From the cell containing the given text, extract its center point as (X, Y) coordinate. 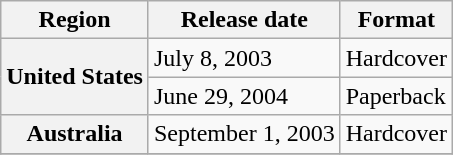
Paperback (396, 96)
September 1, 2003 (244, 134)
Region (75, 20)
Australia (75, 134)
Release date (244, 20)
Format (396, 20)
United States (75, 77)
June 29, 2004 (244, 96)
July 8, 2003 (244, 58)
